Return the [x, y] coordinate for the center point of the cell that contains the specified text.  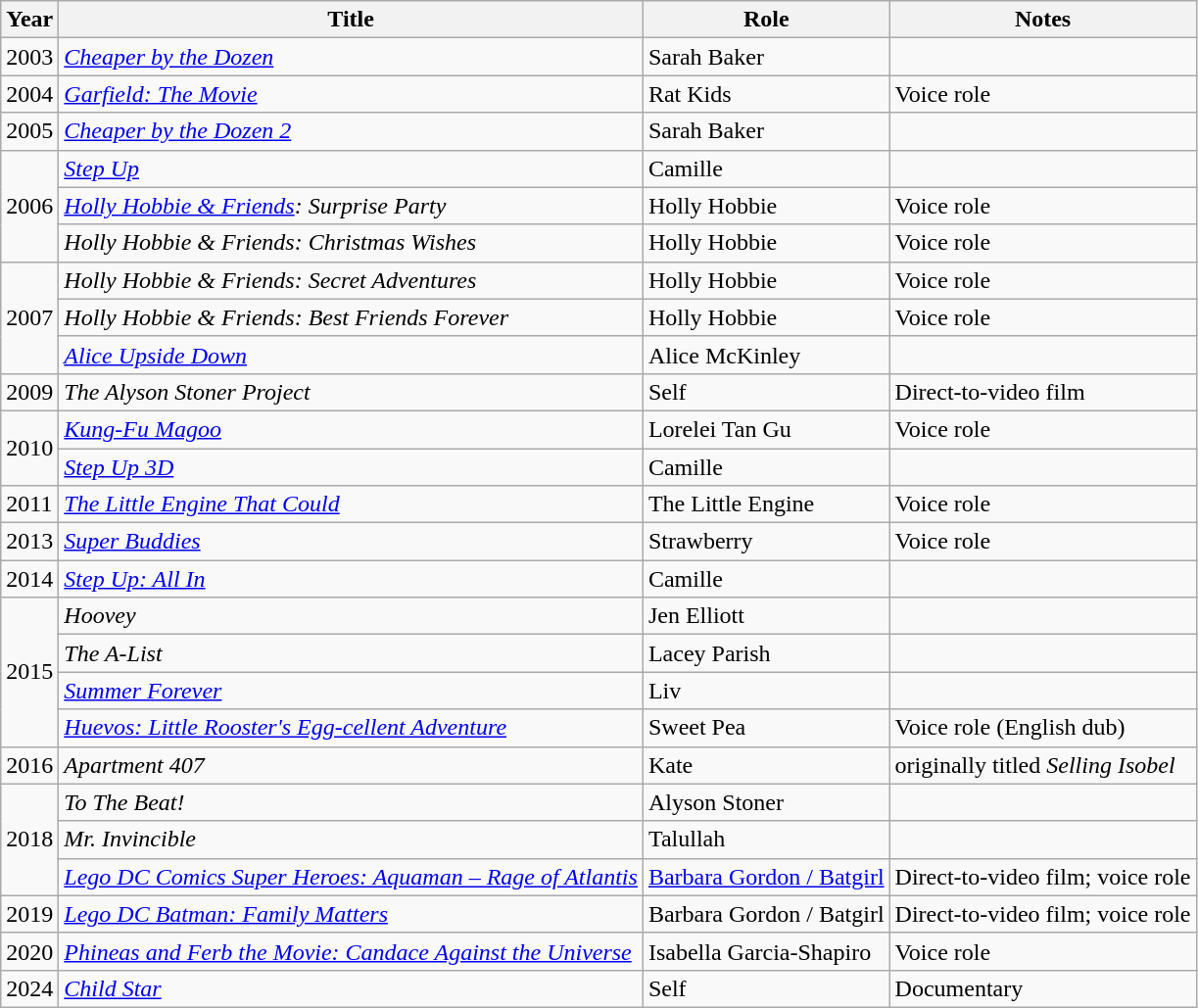
2003 [29, 57]
Notes [1042, 20]
Year [29, 20]
Alyson Stoner [766, 802]
Super Buddies [351, 542]
Summer Forever [351, 691]
2024 [29, 988]
The Little Engine [766, 504]
2009 [29, 392]
Kung-Fu Magoo [351, 429]
2007 [29, 317]
Lacey Parish [766, 653]
The A-List [351, 653]
Apartment 407 [351, 765]
Talullah [766, 840]
2006 [29, 206]
Strawberry [766, 542]
Child Star [351, 988]
Cheaper by the Dozen [351, 57]
Holly Hobbie & Friends: Surprise Party [351, 206]
Direct-to-video film [1042, 392]
2015 [29, 672]
Holly Hobbie & Friends: Secret Adventures [351, 280]
Voice role (English dub) [1042, 728]
Cheaper by the Dozen 2 [351, 131]
Huevos: Little Rooster's Egg-cellent Adventure [351, 728]
Jen Elliott [766, 616]
Liv [766, 691]
Documentary [1042, 988]
2004 [29, 94]
Lego DC Batman: Family Matters [351, 914]
2018 [29, 840]
Garfield: The Movie [351, 94]
2016 [29, 765]
Isabella Garcia-Shapiro [766, 951]
Sweet Pea [766, 728]
Lorelei Tan Gu [766, 429]
2005 [29, 131]
The Alyson Stoner Project [351, 392]
Rat Kids [766, 94]
Holly Hobbie & Friends: Best Friends Forever [351, 317]
originally titled Selling Isobel [1042, 765]
Hoovey [351, 616]
Phineas and Ferb the Movie: Candace Against the Universe [351, 951]
Lego DC Comics Super Heroes: Aquaman – Rage of Atlantis [351, 877]
Alice Upside Down [351, 355]
2014 [29, 579]
Alice McKinley [766, 355]
Kate [766, 765]
Holly Hobbie & Friends: Christmas Wishes [351, 243]
Role [766, 20]
Step Up [351, 168]
2019 [29, 914]
2020 [29, 951]
2013 [29, 542]
Mr. Invincible [351, 840]
Step Up 3D [351, 467]
Step Up: All In [351, 579]
2010 [29, 448]
Title [351, 20]
2011 [29, 504]
The Little Engine That Could [351, 504]
To The Beat! [351, 802]
